Scan for the cell matching the given text and deliver its (X, Y) coordinate at center. 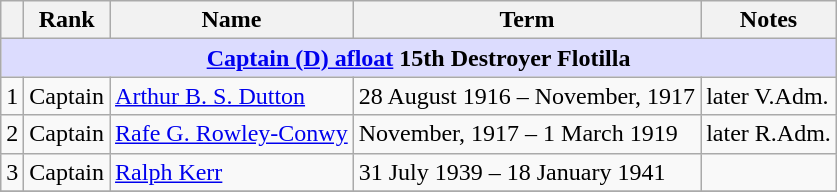
Name (232, 20)
3 (12, 172)
later V.Adm. (769, 96)
Arthur B. S. Dutton (232, 96)
Rank (67, 20)
Rafe G. Rowley-Conwy (232, 134)
Ralph Kerr (232, 172)
Term (526, 20)
Notes (769, 20)
1 (12, 96)
2 (12, 134)
November, 1917 – 1 March 1919 (526, 134)
Captain (D) afloat 15th Destroyer Flotilla (419, 58)
31 July 1939 – 18 January 1941 (526, 172)
28 August 1916 – November, 1917 (526, 96)
later R.Adm. (769, 134)
